Pinpoint the cell where the given text exists, returning its (X, Y) midpoint coordinate. 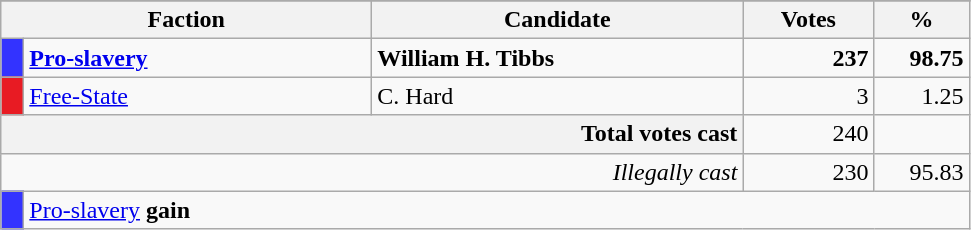
C. Hard (558, 96)
Votes (808, 20)
Pro-slavery gain (496, 210)
Free-State (198, 96)
240 (808, 134)
98.75 (922, 58)
Faction (186, 20)
Candidate (558, 20)
William H. Tibbs (558, 58)
230 (808, 172)
Illegally cast (372, 172)
Pro-slavery (198, 58)
3 (808, 96)
% (922, 20)
95.83 (922, 172)
1.25 (922, 96)
237 (808, 58)
Total votes cast (372, 134)
